Detect which cell encompasses the target text, then output its (x, y) center coordinate. 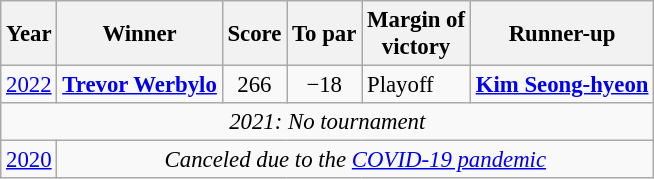
Runner-up (562, 34)
Winner (140, 34)
Playoff (416, 85)
Margin ofvictory (416, 34)
Canceled due to the COVID-19 pandemic (356, 160)
To par (324, 34)
2021: No tournament (328, 122)
Trevor Werbylo (140, 85)
Year (29, 34)
Score (254, 34)
2020 (29, 160)
2022 (29, 85)
−18 (324, 85)
266 (254, 85)
Kim Seong-hyeon (562, 85)
